Pinpoint the cell where the given text exists, returning its (x, y) midpoint coordinate. 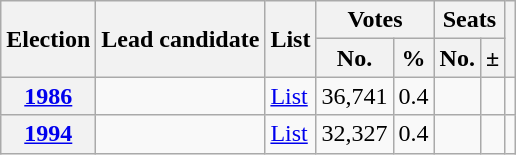
1986 (48, 96)
Seats (470, 20)
% (414, 58)
Votes (375, 20)
Lead candidate (180, 39)
± (492, 58)
36,741 (354, 96)
32,327 (354, 134)
Election (48, 39)
1994 (48, 134)
